Find where the given text appears and provide that cell's center as (x, y) coordinate. 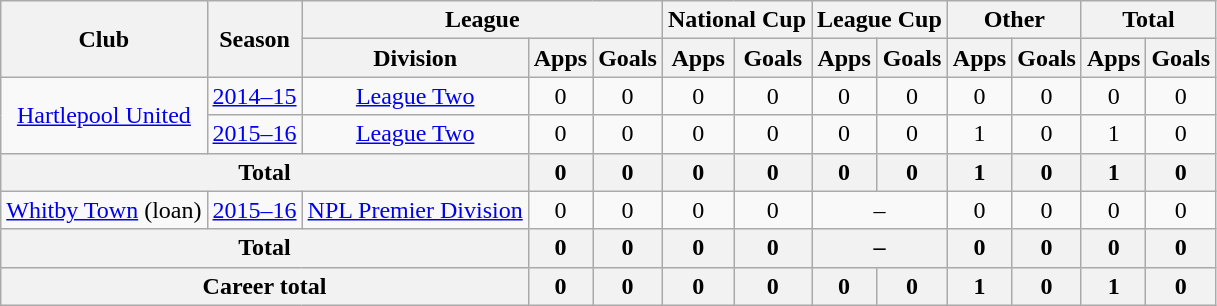
2014–15 (254, 96)
Career total (264, 286)
NPL Premier Division (415, 210)
League Cup (880, 20)
Club (104, 39)
Whitby Town (loan) (104, 210)
National Cup (736, 20)
Division (415, 58)
Hartlepool United (104, 115)
Other (1014, 20)
Season (254, 39)
League (482, 20)
